Detect which cell encompasses the target text, then output its (x, y) center coordinate. 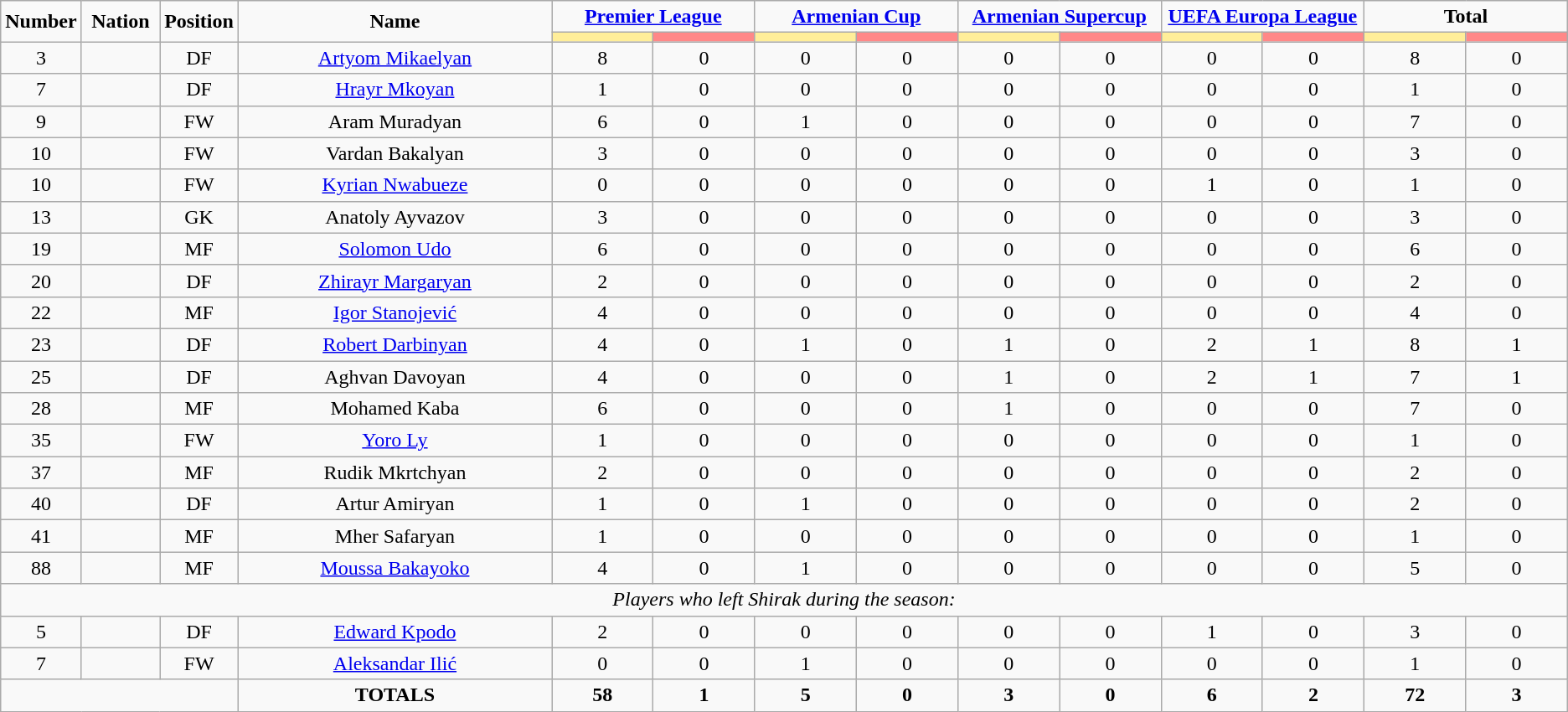
Aghvan Davoyan (395, 376)
Anatoly Ayvazov (395, 217)
Premier League (653, 17)
37 (41, 472)
Name (395, 22)
Total (1466, 17)
28 (41, 409)
19 (41, 249)
25 (41, 376)
Rudik Mkrtchyan (395, 472)
40 (41, 504)
Aram Muradyan (395, 121)
Vardan Bakalyan (395, 153)
Robert Darbinyan (395, 344)
Hrayr Mkoyan (395, 90)
Mohamed Kaba (395, 409)
13 (41, 217)
Moussa Bakayoko (395, 568)
Position (199, 22)
Igor Stanojević (395, 312)
88 (41, 568)
Armenian Supercup (1060, 17)
Zhirayr Margaryan (395, 281)
Armenian Cup (856, 17)
35 (41, 441)
Mher Safaryan (395, 536)
41 (41, 536)
Artur Amiryan (395, 504)
23 (41, 344)
UEFA Europa League (1263, 17)
72 (1416, 695)
9 (41, 121)
Yoro Ly (395, 441)
TOTALS (395, 695)
Aleksandar Ilić (395, 663)
Solomon Udo (395, 249)
20 (41, 281)
Edward Kpodo (395, 632)
Number (41, 22)
Kyrian Nwabueze (395, 185)
Artyom Mikaelyan (395, 58)
Nation (121, 22)
GK (199, 217)
Players who left Shirak during the season: (784, 600)
22 (41, 312)
58 (601, 695)
